Scan for the cell matching the given text and deliver its [X, Y] coordinate at center. 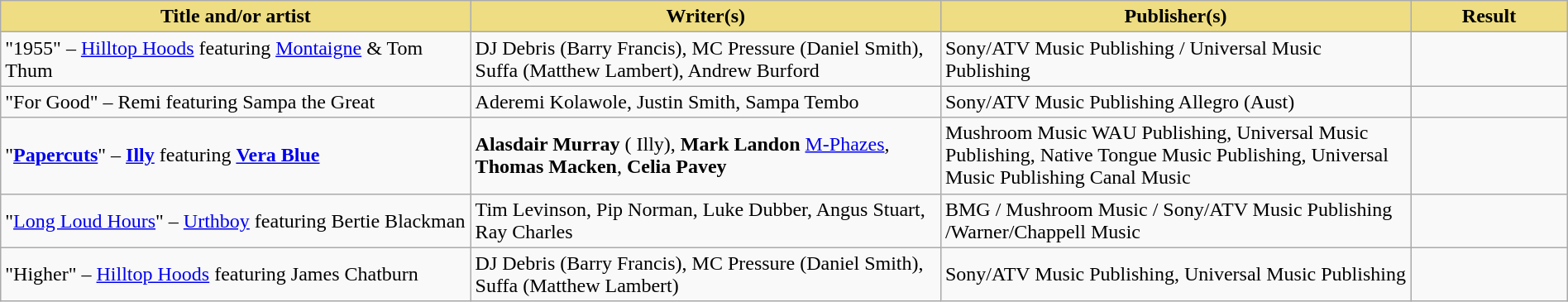
Sony/ATV Music Publishing / Universal Music Publishing [1175, 60]
"For Good" – Remi featuring Sampa the Great [236, 102]
Result [1489, 17]
BMG / Mushroom Music / Sony/ATV Music Publishing /Warner/Chappell Music [1175, 220]
Sony/ATV Music Publishing Allegro (Aust) [1175, 102]
DJ Debris (Barry Francis), MC Pressure (Daniel Smith), Suffa (Matthew Lambert) [705, 275]
Tim Levinson, Pip Norman, Luke Dubber, Angus Stuart, Ray Charles [705, 220]
Publisher(s) [1175, 17]
Title and/or artist [236, 17]
"Papercuts" – Illy featuring Vera Blue [236, 156]
"Higher" – Hilltop Hoods featuring James Chatburn [236, 275]
"Long Loud Hours" – Urthboy featuring Bertie Blackman [236, 220]
Writer(s) [705, 17]
Mushroom Music WAU Publishing, Universal Music Publishing, Native Tongue Music Publishing, Universal Music Publishing Canal Music [1175, 156]
Sony/ATV Music Publishing, Universal Music Publishing [1175, 275]
Alasdair Murray ( Illy), Mark Landon M-Phazes, Thomas Macken, Celia Pavey [705, 156]
Aderemi Kolawole, Justin Smith, Sampa Tembo [705, 102]
DJ Debris (Barry Francis), MC Pressure (Daniel Smith), Suffa (Matthew Lambert), Andrew Burford [705, 60]
"1955" – Hilltop Hoods featuring Montaigne & Tom Thum [236, 60]
